Capture the cell that displays the provided text and extract its [x, y] central coordinate. 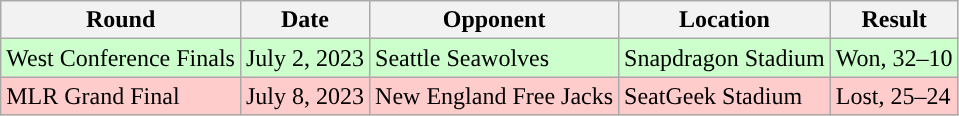
Opponent [494, 20]
Won, 32–10 [894, 58]
Date [304, 20]
Lost, 25–24 [894, 96]
MLR Grand Final [121, 96]
Round [121, 20]
July 2, 2023 [304, 58]
Location [725, 20]
Seattle Seawolves [494, 58]
Snapdragon Stadium [725, 58]
Result [894, 20]
West Conference Finals [121, 58]
New England Free Jacks [494, 96]
July 8, 2023 [304, 96]
SeatGeek Stadium [725, 96]
